For the text-containing cell, return its midpoint in [x, y] coordinate format. 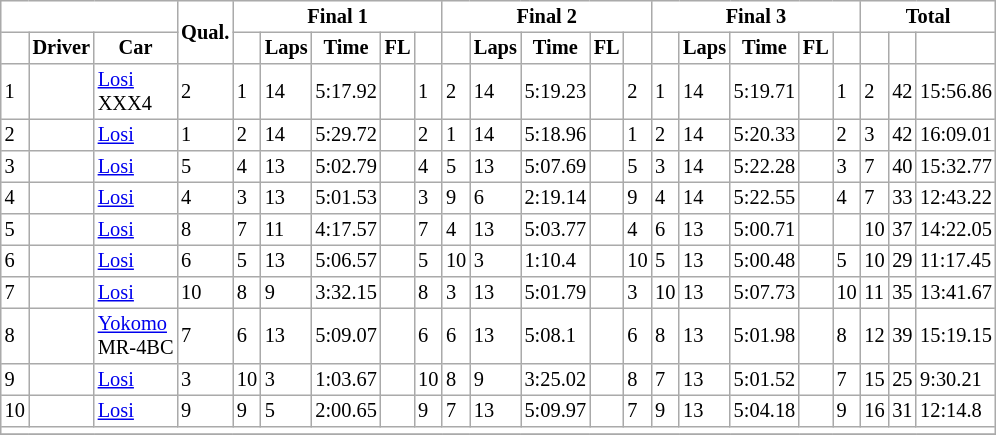
Total [928, 17]
14:22.05 [956, 230]
37 [902, 230]
31 [902, 411]
5:07.69 [556, 167]
Qual. [205, 32]
5:01.52 [764, 380]
16 [875, 411]
5:00.48 [764, 261]
5:00.71 [764, 230]
5:09.97 [556, 411]
11:17.45 [956, 261]
5:07.73 [764, 293]
5:29.72 [346, 135]
1:10.4 [556, 261]
40 [902, 167]
3:25.02 [556, 380]
Driver [62, 48]
16:09.01 [956, 135]
13:41.67 [956, 293]
5:01.53 [346, 198]
39 [902, 336]
Losi XXX4 [136, 92]
12 [875, 336]
5:03.77 [556, 230]
Yokomo MR-4BC [136, 336]
Final 1 [338, 17]
5:06.57 [346, 261]
5:02.79 [346, 167]
12:14.8 [956, 411]
5:22.55 [764, 198]
25 [902, 380]
3:32.15 [346, 293]
35 [902, 293]
Final 2 [546, 17]
5:19.71 [764, 92]
Car [136, 48]
12:43.22 [956, 198]
5:09.07 [346, 336]
5:04.18 [764, 411]
Final 3 [756, 17]
5:08.1 [556, 336]
15:19.15 [956, 336]
9:30.21 [956, 380]
5:17.92 [346, 92]
5:01.79 [556, 293]
15 [875, 380]
15:56.86 [956, 92]
2:19.14 [556, 198]
5:19.23 [556, 92]
5:18.96 [556, 135]
4:17.57 [346, 230]
5:20.33 [764, 135]
15:32.77 [956, 167]
5:01.98 [764, 336]
5:22.28 [764, 167]
1:03.67 [346, 380]
29 [902, 261]
2:00.65 [346, 411]
33 [902, 198]
